Output the (X, Y) coordinate of the center of the cell containing the given text.  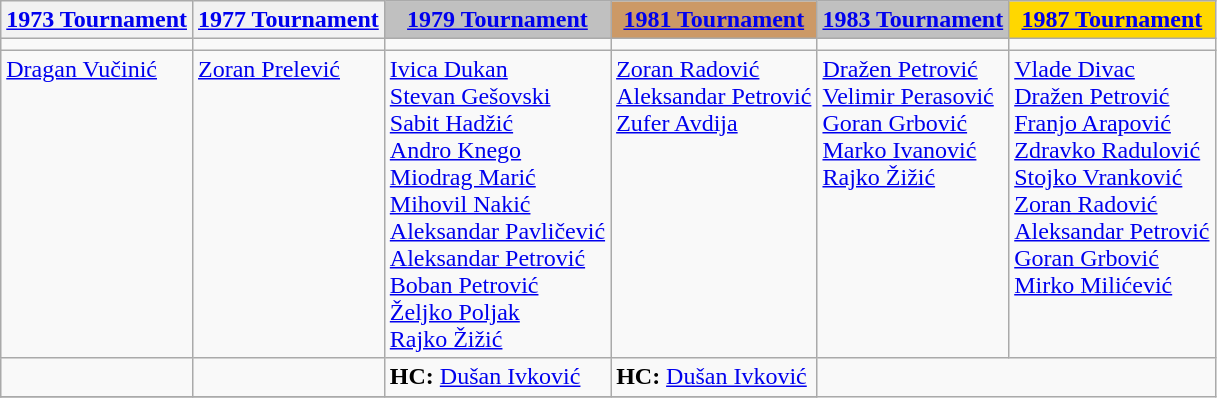
1981 Tournament (714, 20)
Dražen PetrovićVelimir PerasovićGoran GrbovićMarko IvanovićRajko Žižić (913, 204)
1987 Tournament (1112, 20)
Vlade DivacDražen PetrovićFranjo ArapovićZdravko RadulovićStojko VrankovićZoran RadovićAleksandar PetrovićGoran GrbovićMirko Milićević (1112, 204)
1983 Tournament (913, 20)
1977 Tournament (289, 20)
1973 Tournament (97, 20)
Zoran RadovićAleksandar PetrovićZufer Avdija (714, 204)
Zoran Prelević (289, 204)
Dragan Vučinić (97, 204)
1979 Tournament (497, 20)
